Scan for the cell matching the given text and deliver its (x, y) coordinate at center. 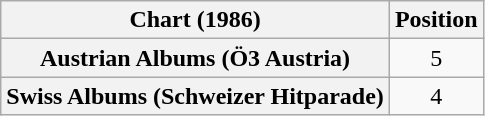
5 (436, 58)
4 (436, 96)
Swiss Albums (Schweizer Hitparade) (196, 96)
Position (436, 20)
Chart (1986) (196, 20)
Austrian Albums (Ö3 Austria) (196, 58)
